From the cell containing the given text, extract its center point as (X, Y) coordinate. 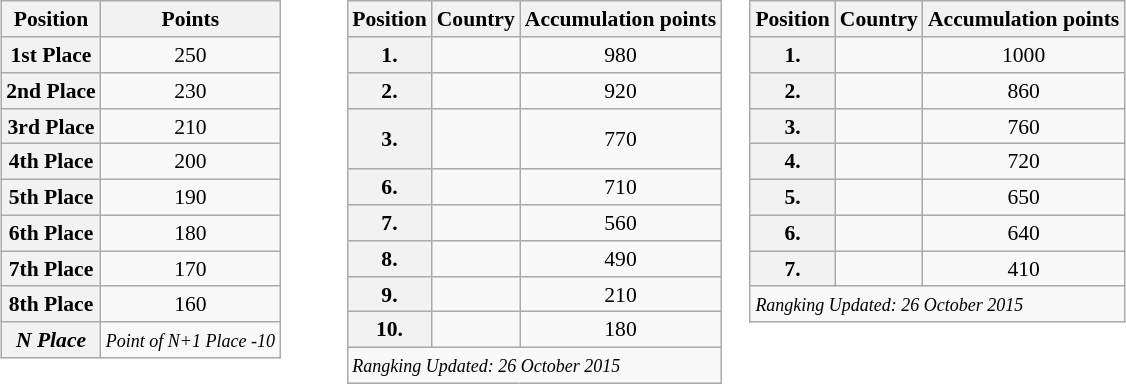
760 (1024, 126)
920 (620, 91)
6th Place (50, 233)
650 (1024, 197)
720 (1024, 162)
1000 (1024, 55)
190 (190, 197)
9. (389, 294)
980 (620, 55)
8. (389, 259)
Points (190, 19)
5th Place (50, 197)
170 (190, 269)
5. (792, 197)
10. (389, 330)
410 (1024, 269)
4. (792, 162)
710 (620, 187)
4th Place (50, 162)
200 (190, 162)
7th Place (50, 269)
3rd Place (50, 126)
490 (620, 259)
8th Place (50, 304)
160 (190, 304)
2nd Place (50, 91)
N Place (50, 340)
Point of N+1 Place -10 (190, 340)
860 (1024, 91)
230 (190, 91)
560 (620, 223)
1st Place (50, 55)
770 (620, 138)
250 (190, 55)
640 (1024, 233)
